Locate the cell with the specified text and output its [X, Y] center coordinate. 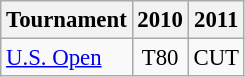
T80 [160, 58]
U.S. Open [66, 58]
CUT [216, 58]
Tournament [66, 20]
2011 [216, 20]
2010 [160, 20]
